Capture the cell that displays the provided text and extract its (x, y) central coordinate. 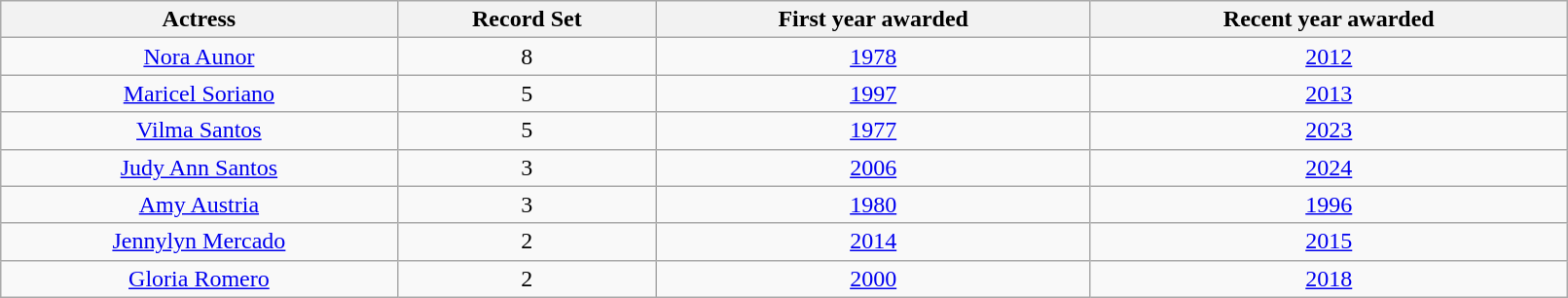
8 (528, 56)
Nora Aunor (199, 56)
2013 (1330, 93)
2012 (1330, 56)
Actress (199, 19)
1997 (874, 93)
2024 (1330, 168)
Gloria Romero (199, 279)
1977 (874, 130)
Recent year awarded (1330, 19)
1980 (874, 205)
2018 (1330, 279)
1978 (874, 56)
Amy Austria (199, 205)
2014 (874, 242)
First year awarded (874, 19)
2015 (1330, 242)
1996 (1330, 205)
Jennylyn Mercado (199, 242)
2000 (874, 279)
Maricel Soriano (199, 93)
Judy Ann Santos (199, 168)
2006 (874, 168)
Vilma Santos (199, 130)
2023 (1330, 130)
Record Set (528, 19)
